Capture the cell that displays the provided text and extract its [x, y] central coordinate. 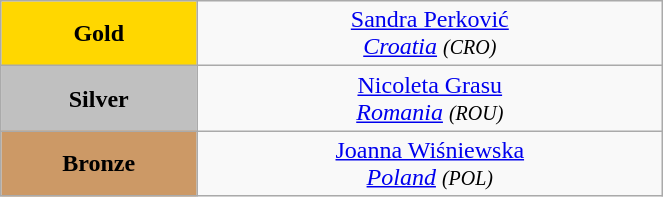
Silver [99, 98]
Nicoleta GrasuRomania (ROU) [430, 98]
Bronze [99, 164]
Sandra PerkovićCroatia (CRO) [430, 34]
Gold [99, 34]
Joanna WiśniewskaPoland (POL) [430, 164]
